Return (x, y) of the center of cell containing provided text 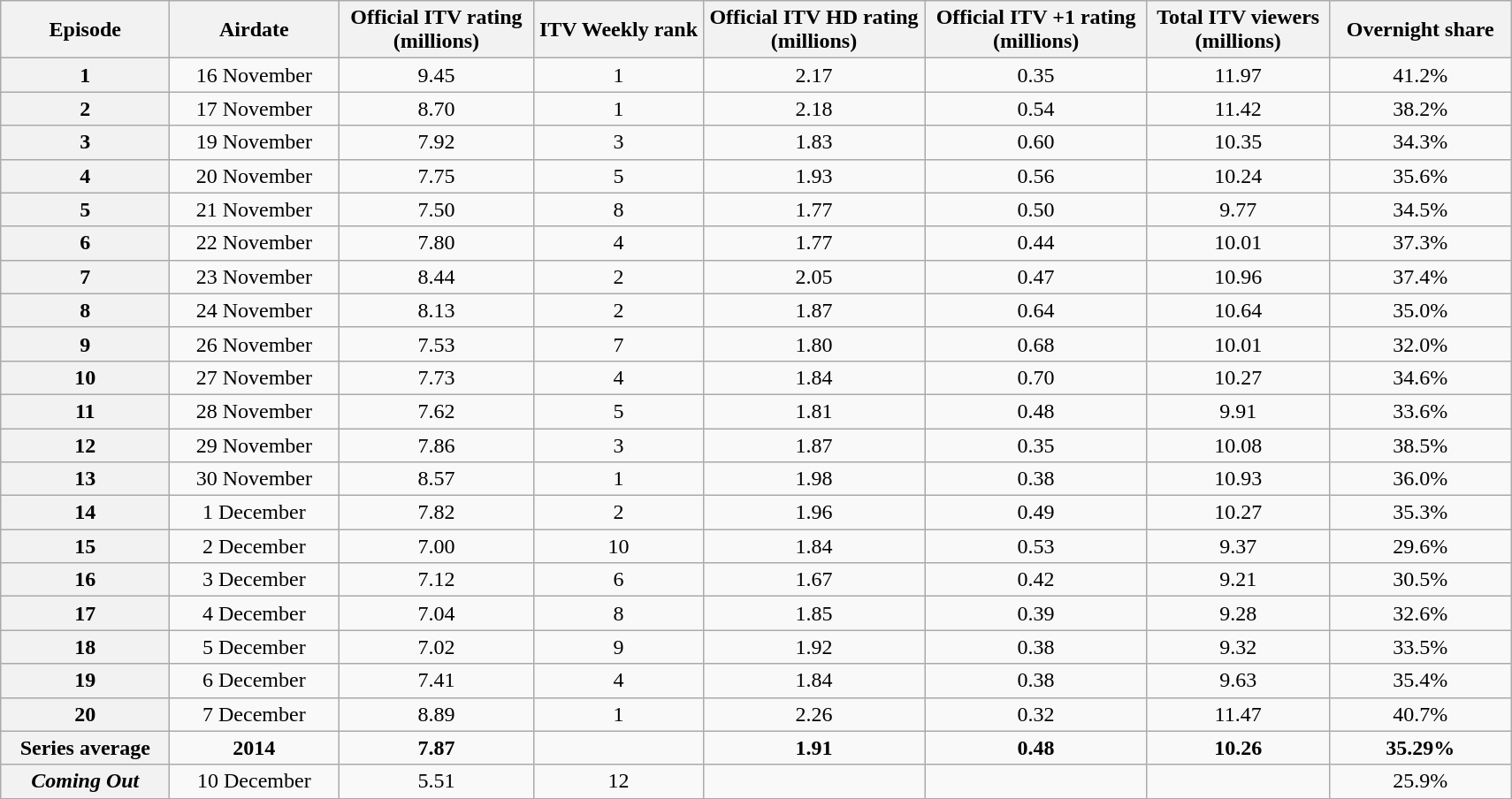
7.80 (437, 243)
26 November (255, 344)
7.86 (437, 445)
0.42 (1036, 580)
25.9% (1420, 781)
27 November (255, 377)
34.3% (1420, 142)
40.7% (1420, 714)
10.35 (1238, 142)
9.91 (1238, 411)
0.39 (1036, 613)
37.4% (1420, 277)
0.64 (1036, 310)
18 (85, 647)
33.5% (1420, 647)
7.92 (437, 142)
10.96 (1238, 277)
0.54 (1036, 109)
9.28 (1238, 613)
1.92 (813, 647)
7.00 (437, 546)
19 November (255, 142)
17 (85, 613)
Coming Out (85, 781)
7.02 (437, 647)
35.0% (1420, 310)
1.93 (813, 176)
23 November (255, 277)
Official ITV rating(millions) (437, 30)
14 (85, 513)
15 (85, 546)
10.26 (1238, 748)
34.5% (1420, 209)
4 December (255, 613)
7.87 (437, 748)
32.0% (1420, 344)
10 December (255, 781)
20 (85, 714)
13 (85, 479)
Airdate (255, 30)
2 December (255, 546)
19 (85, 681)
0.56 (1036, 176)
35.29% (1420, 748)
2.17 (813, 75)
16 (85, 580)
0.44 (1036, 243)
5 December (255, 647)
10.93 (1238, 479)
Episode (85, 30)
22 November (255, 243)
34.6% (1420, 377)
11 (85, 411)
29.6% (1420, 546)
7.04 (437, 613)
11.47 (1238, 714)
21 November (255, 209)
7.12 (437, 580)
0.68 (1036, 344)
24 November (255, 310)
7.75 (437, 176)
35.3% (1420, 513)
32.6% (1420, 613)
5.51 (437, 781)
0.60 (1036, 142)
11.42 (1238, 109)
35.4% (1420, 681)
10.08 (1238, 445)
1.80 (813, 344)
7.82 (437, 513)
Official ITV HD rating(millions) (813, 30)
6 December (255, 681)
1 December (255, 513)
9.77 (1238, 209)
33.6% (1420, 411)
9.21 (1238, 580)
9.32 (1238, 647)
10.24 (1238, 176)
2014 (255, 748)
8.13 (437, 310)
0.53 (1036, 546)
1.98 (813, 479)
9.37 (1238, 546)
8.57 (437, 479)
10.64 (1238, 310)
7.53 (437, 344)
Series average (85, 748)
17 November (255, 109)
0.49 (1036, 513)
1.96 (813, 513)
16 November (255, 75)
Official ITV +1 rating(millions) (1036, 30)
7.41 (437, 681)
ITV Weekly rank (619, 30)
1.67 (813, 580)
8.44 (437, 277)
0.47 (1036, 277)
9.63 (1238, 681)
30 November (255, 479)
7.73 (437, 377)
3 December (255, 580)
7 December (255, 714)
1.85 (813, 613)
29 November (255, 445)
0.32 (1036, 714)
0.50 (1036, 209)
7.50 (437, 209)
36.0% (1420, 479)
37.3% (1420, 243)
1.91 (813, 748)
1.83 (813, 142)
30.5% (1420, 580)
Total ITV viewers(millions) (1238, 30)
8.70 (437, 109)
9.45 (437, 75)
1.81 (813, 411)
2.18 (813, 109)
20 November (255, 176)
38.5% (1420, 445)
0.70 (1036, 377)
38.2% (1420, 109)
28 November (255, 411)
2.05 (813, 277)
2.26 (813, 714)
11.97 (1238, 75)
7.62 (437, 411)
Overnight share (1420, 30)
41.2% (1420, 75)
8.89 (437, 714)
35.6% (1420, 176)
